Find where the given text appears and provide that cell's center as (x, y) coordinate. 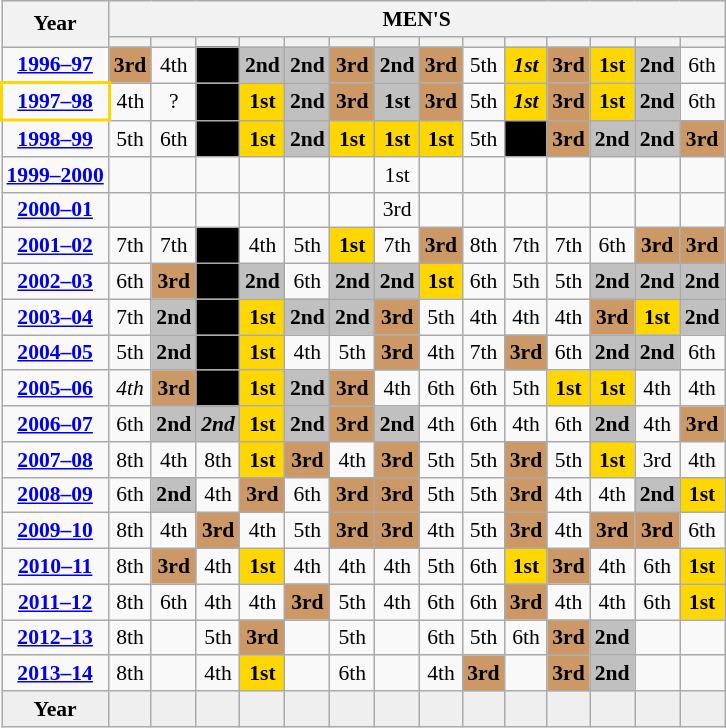
2006–07 (56, 424)
1997–98 (56, 102)
2012–13 (56, 638)
2002–03 (56, 282)
1999–2000 (56, 175)
2009–10 (56, 531)
1998–99 (56, 138)
2003–04 (56, 317)
2005–06 (56, 389)
2008–09 (56, 495)
2010–11 (56, 567)
MEN'S (417, 19)
1996–97 (56, 65)
? (174, 102)
2000–01 (56, 210)
2007–08 (56, 460)
2001–02 (56, 246)
2013–14 (56, 674)
2004–05 (56, 353)
2011–12 (56, 602)
